Search for the cell housing the specified text and yield its (x, y) center coordinate. 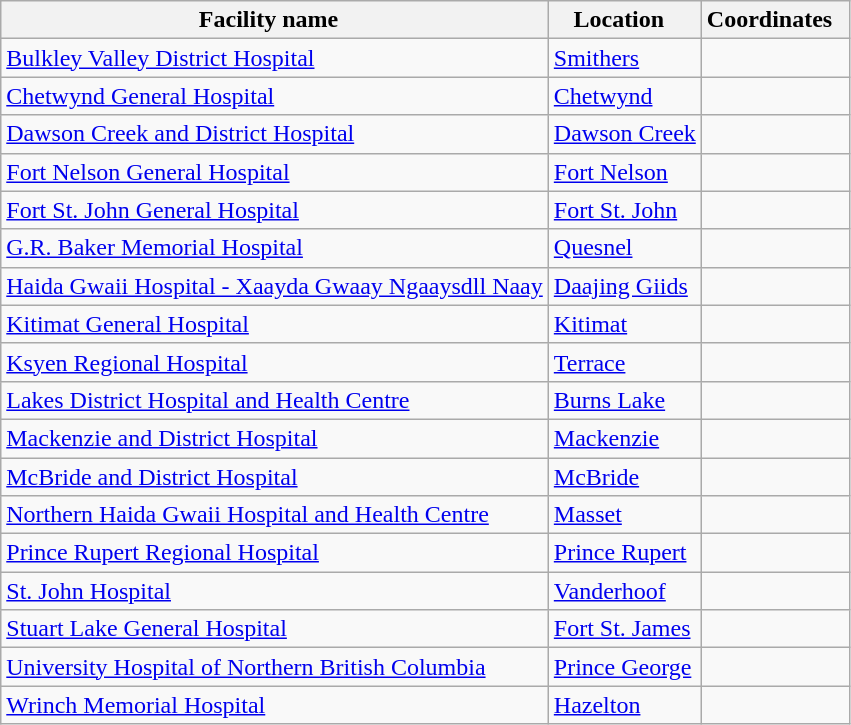
Chetwynd (624, 96)
Ksyen Regional Hospital (275, 362)
St. John Hospital (275, 591)
Hazelton (624, 705)
McBride (624, 477)
Stuart Lake General Hospital (275, 629)
Smithers (624, 58)
Location (624, 20)
Fort St. James (624, 629)
Fort Nelson General Hospital (275, 172)
Fort St. John (624, 210)
Haida Gwaii Hospital - Xaayda Gwaay Ngaaysdll Naay (275, 286)
Kitimat (624, 324)
Terrace (624, 362)
Dawson Creek and District Hospital (275, 134)
Northern Haida Gwaii Hospital and Health Centre (275, 515)
Mackenzie (624, 438)
Bulkley Valley District Hospital (275, 58)
Daajing Giids (624, 286)
Burns Lake (624, 400)
Dawson Creek (624, 134)
Facility name (275, 20)
Prince George (624, 667)
Mackenzie and District Hospital (275, 438)
Kitimat General Hospital (275, 324)
Prince Rupert Regional Hospital (275, 553)
Coordinates (775, 20)
Vanderhoof (624, 591)
Lakes District Hospital and Health Centre (275, 400)
G.R. Baker Memorial Hospital (275, 248)
Masset (624, 515)
Quesnel (624, 248)
Wrinch Memorial Hospital (275, 705)
McBride and District Hospital (275, 477)
Prince Rupert (624, 553)
Fort St. John General Hospital (275, 210)
Fort Nelson (624, 172)
Chetwynd General Hospital (275, 96)
University Hospital of Northern British Columbia (275, 667)
